Scan for the cell matching the given text and deliver its [x, y] coordinate at center. 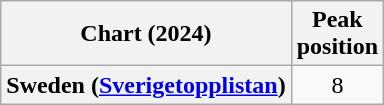
Peakposition [337, 34]
Chart (2024) [146, 34]
8 [337, 85]
Sweden (Sverigetopplistan) [146, 85]
